Capture the cell that displays the provided text and extract its [X, Y] central coordinate. 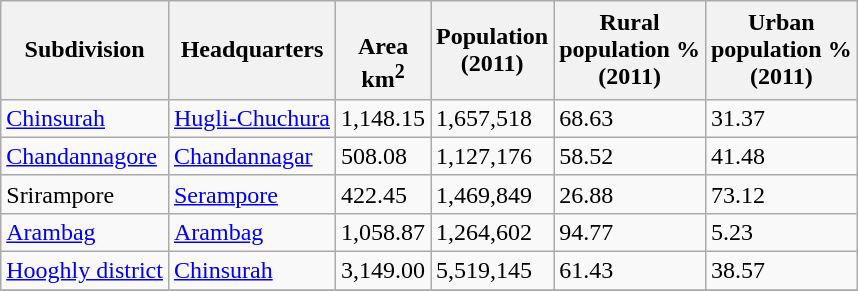
26.88 [630, 194]
61.43 [630, 271]
Hooghly district [85, 271]
5.23 [781, 232]
Subdivision [85, 50]
3,149.00 [384, 271]
Headquarters [252, 50]
68.63 [630, 118]
1,657,518 [492, 118]
1,058.87 [384, 232]
508.08 [384, 156]
1,127,176 [492, 156]
5,519,145 [492, 271]
Hugli-Chuchura [252, 118]
94.77 [630, 232]
1,264,602 [492, 232]
38.57 [781, 271]
Serampore [252, 194]
58.52 [630, 156]
Srirampore [85, 194]
Ruralpopulation %(2011) [630, 50]
31.37 [781, 118]
73.12 [781, 194]
1,469,849 [492, 194]
Chandannagore [85, 156]
Chandannagar [252, 156]
Areakm2 [384, 50]
Urban population % (2011) [781, 50]
1,148.15 [384, 118]
422.45 [384, 194]
41.48 [781, 156]
Population(2011) [492, 50]
